Search for the cell housing the specified text and yield its [X, Y] center coordinate. 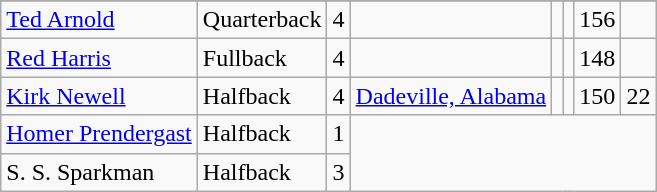
Dadeville, Alabama [451, 96]
150 [598, 96]
Red Harris [100, 58]
Fullback [262, 58]
Quarterback [262, 20]
Ted Arnold [100, 20]
148 [598, 58]
1 [338, 134]
S. S. Sparkman [100, 172]
Kirk Newell [100, 96]
22 [638, 96]
Homer Prendergast [100, 134]
3 [338, 172]
156 [598, 20]
